Extract the [x, y] coordinate from the center of the cell holding the provided text.  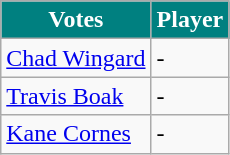
Chad Wingard [76, 58]
Travis Boak [76, 96]
Votes [76, 20]
Kane Cornes [76, 134]
Player [190, 20]
